Detect which cell encompasses the target text, then output its [X, Y] center coordinate. 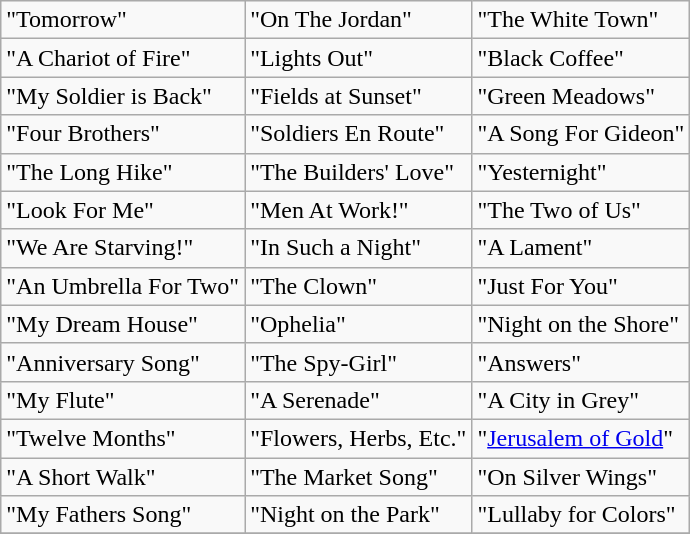
"A City in Grey" [581, 400]
"Men At Work!" [358, 210]
"A Serenade" [358, 400]
"My Flute" [123, 400]
"Lights Out" [358, 58]
"Night on the Shore" [581, 324]
"Night on the Park" [358, 515]
"My Soldier is Back" [123, 96]
"Jerusalem of Gold" [581, 438]
"Four Brothers" [123, 134]
"My Dream House" [123, 324]
"The Spy-Girl" [358, 362]
"We Are Starving!" [123, 248]
"The White Town" [581, 20]
"Twelve Months" [123, 438]
"My Fathers Song" [123, 515]
"A Chariot of Fire" [123, 58]
"On The Jordan" [358, 20]
"The Builders' Love" [358, 172]
"A Lament" [581, 248]
"Soldiers En Route" [358, 134]
"Yesternight" [581, 172]
"Flowers, Herbs, Etc." [358, 438]
"Tomorrow" [123, 20]
"Ophelia" [358, 324]
"Green Meadows" [581, 96]
"A Short Walk" [123, 477]
"A Song For Gideon" [581, 134]
"Lullaby for Colors" [581, 515]
"Just For You" [581, 286]
"The Long Hike" [123, 172]
"Answers" [581, 362]
"Fields at Sunset" [358, 96]
"In Such a Night" [358, 248]
"On Silver Wings" [581, 477]
"Anniversary Song" [123, 362]
"Black Coffee" [581, 58]
"The Two of Us" [581, 210]
"An Umbrella For Two" [123, 286]
"Look For Me" [123, 210]
"The Market Song" [358, 477]
"The Clown" [358, 286]
